For the text-containing cell, return its midpoint in [x, y] coordinate format. 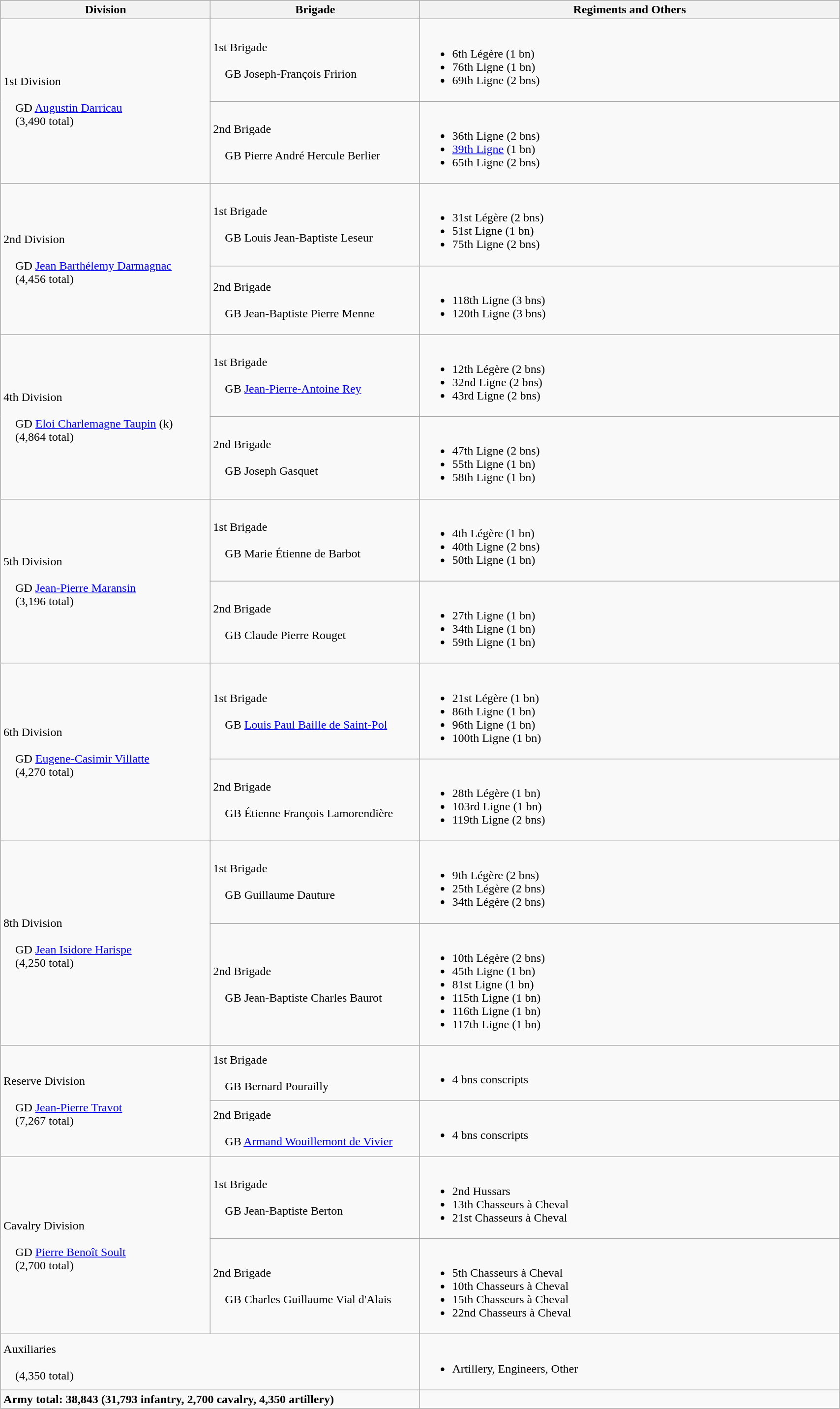
4th Division GD Eloi Charlemagne Taupin (k) (4,864 total) [106, 417]
1st Brigade GB Guillaume Dauture [315, 882]
1st Brigade GB Louis Paul Baille de Saint-Pol [315, 711]
Army total: 38,843 (31,793 infantry, 2,700 cavalry, 4,350 artillery) [210, 1399]
Artillery, Engineers, Other [630, 1362]
118th Ligne (3 bns)120th Ligne (3 bns) [630, 300]
2nd Brigade GB Claude Pierre Rouget [315, 622]
2nd Brigade GB Jean-Baptiste Pierre Menne [315, 300]
2nd Brigade GB Armand Wouillemont de Vivier [315, 1129]
1st Brigade GB Joseph-François Fririon [315, 60]
4th Légère (1 bn)40th Ligne (2 bns)50th Ligne (1 bn) [630, 540]
21st Légère (1 bn)86th Ligne (1 bn)96th Ligne (1 bn)100th Ligne (1 bn) [630, 711]
6th Division GD Eugene-Casimir Villatte (4,270 total) [106, 752]
36th Ligne (2 bns)39th Ligne (1 bn)65th Ligne (2 bns) [630, 143]
27th Ligne (1 bn)34th Ligne (1 bn)59th Ligne (1 bn) [630, 622]
1st Division GD Augustin Darricau (3,490 total) [106, 101]
1st Brigade GB Louis Jean-Baptiste Leseur [315, 224]
2nd Brigade GB Pierre André Hercule Berlier [315, 143]
28th Légère (1 bn)103rd Ligne (1 bn)119th Ligne (2 bns) [630, 800]
10th Légère (2 bns)45th Ligne (1 bn)81st Ligne (1 bn)115th Ligne (1 bn)116th Ligne (1 bn)117th Ligne (1 bn) [630, 984]
31st Légère (2 bns)51st Ligne (1 bn)75th Ligne (2 bns) [630, 224]
Brigade [315, 10]
1st Brigade GB Marie Étienne de Barbot [315, 540]
Reserve Division GD Jean-Pierre Travot (7,267 total) [106, 1101]
Regiments and Others [630, 10]
Cavalry Division GD Pierre Benoît Soult (2,700 total) [106, 1246]
2nd Division GD Jean Barthélemy Darmagnac (4,456 total) [106, 259]
2nd Brigade GB Étienne François Lamorendière [315, 800]
1st Brigade GB Jean-Baptiste Berton [315, 1197]
5th Chasseurs à Cheval10th Chasseurs à Cheval15th Chasseurs à Cheval22nd Chasseurs à Cheval [630, 1286]
2nd Hussars13th Chasseurs à Cheval21st Chasseurs à Cheval [630, 1197]
47th Ligne (2 bns)55th Ligne (1 bn)58th Ligne (1 bn) [630, 458]
8th Division GD Jean Isidore Harispe (4,250 total) [106, 943]
2nd Brigade GB Jean-Baptiste Charles Baurot [315, 984]
Division [106, 10]
9th Légère (2 bns)25th Légère (2 bns)34th Légère (2 bns) [630, 882]
1st Brigade GB Jean-Pierre-Antoine Rey [315, 376]
2nd Brigade GB Charles Guillaume Vial d'Alais [315, 1286]
5th Division GD Jean-Pierre Maransin (3,196 total) [106, 581]
1st Brigade GB Bernard Pourailly [315, 1073]
6th Légère (1 bn)76th Ligne (1 bn)69th Ligne (2 bns) [630, 60]
2nd Brigade GB Joseph Gasquet [315, 458]
12th Légère (2 bns)32nd Ligne (2 bns)43rd Ligne (2 bns) [630, 376]
Auxiliaries (4,350 total) [210, 1362]
